Locate the cell with the specified text and output its [X, Y] center coordinate. 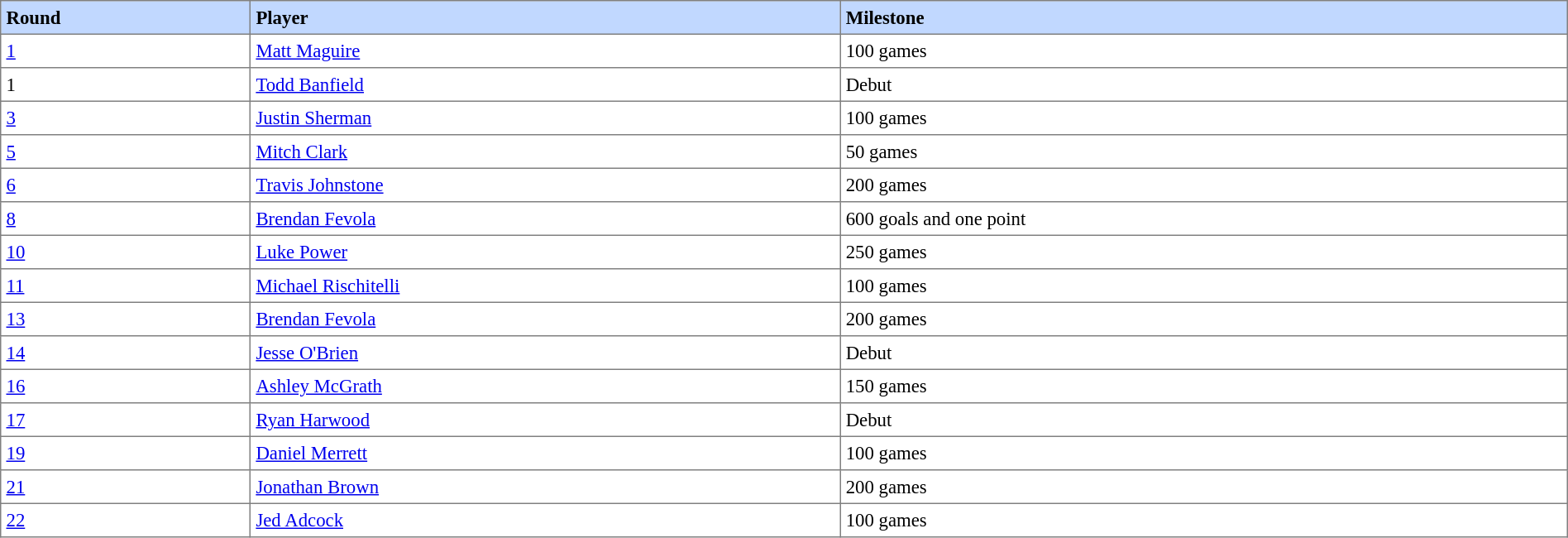
Jed Adcock [546, 520]
22 [126, 520]
250 games [1204, 252]
Todd Banfield [546, 84]
Ryan Harwood [546, 420]
150 games [1204, 386]
Travis Johnstone [546, 185]
Round [126, 17]
13 [126, 319]
Ashley McGrath [546, 386]
17 [126, 420]
10 [126, 252]
16 [126, 386]
Player [546, 17]
Jesse O'Brien [546, 353]
21 [126, 487]
Milestone [1204, 17]
19 [126, 453]
Luke Power [546, 252]
3 [126, 118]
14 [126, 353]
50 games [1204, 151]
6 [126, 185]
Jonathan Brown [546, 487]
8 [126, 219]
Matt Maguire [546, 50]
Justin Sherman [546, 118]
5 [126, 151]
Mitch Clark [546, 151]
Michael Rischitelli [546, 286]
Daniel Merrett [546, 453]
11 [126, 286]
600 goals and one point [1204, 219]
